Determine the [x, y] coordinate at the center of the cell enclosing the given text.  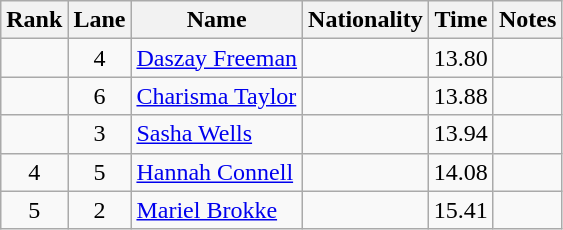
Nationality [366, 20]
13.94 [460, 134]
Charisma Taylor [217, 96]
Rank [34, 20]
Sasha Wells [217, 134]
Daszay Freeman [217, 58]
Mariel Brokke [217, 210]
2 [100, 210]
Name [217, 20]
3 [100, 134]
Lane [100, 20]
15.41 [460, 210]
6 [100, 96]
14.08 [460, 172]
13.80 [460, 58]
Hannah Connell [217, 172]
Time [460, 20]
13.88 [460, 96]
Notes [527, 20]
